Identify which cell holds the provided text, then report its [X, Y] central coordinate. 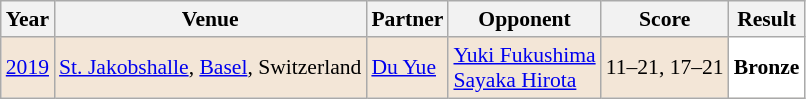
Opponent [524, 19]
Year [28, 19]
Venue [210, 19]
Result [767, 19]
2019 [28, 68]
11–21, 17–21 [665, 68]
St. Jakobshalle, Basel, Switzerland [210, 68]
Bronze [767, 68]
Partner [407, 19]
Du Yue [407, 68]
Yuki Fukushima Sayaka Hirota [524, 68]
Score [665, 19]
